Output the [x, y] coordinate of the center of the cell containing the given text.  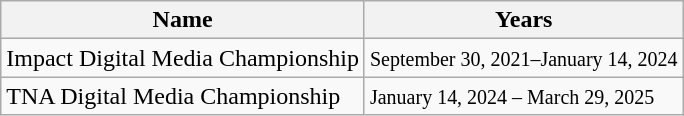
Years [524, 20]
September 30, 2021–January 14, 2024 [524, 58]
Impact Digital Media Championship [183, 58]
TNA Digital Media Championship [183, 96]
January 14, 2024 – March 29, 2025 [524, 96]
Name [183, 20]
